Detect which cell encompasses the target text, then output its (X, Y) center coordinate. 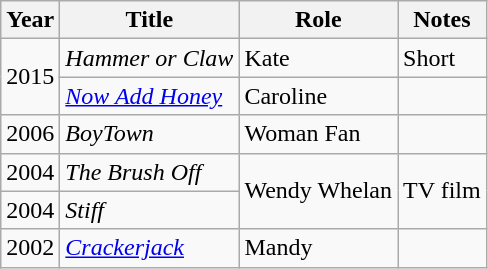
2006 (30, 134)
Year (30, 20)
Notes (442, 20)
Caroline (318, 96)
Woman Fan (318, 134)
Hammer or Claw (150, 58)
Kate (318, 58)
BoyTown (150, 134)
Role (318, 20)
Crackerjack (150, 248)
2015 (30, 77)
Stiff (150, 210)
Wendy Whelan (318, 191)
Title (150, 20)
The Brush Off (150, 172)
TV film (442, 191)
Now Add Honey (150, 96)
Mandy (318, 248)
2002 (30, 248)
Short (442, 58)
